Determine the (X, Y) coordinate at the center of the cell enclosing the given text.  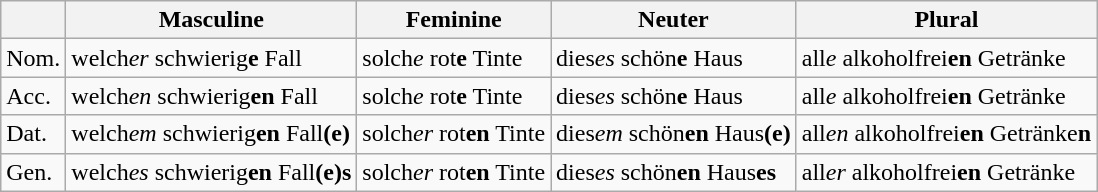
welchen schwierigen Fall (212, 96)
aller alkoholfreien Getränke (946, 172)
Acc. (34, 96)
dieses schönen Hauses (674, 172)
Masculine (212, 20)
welchem schwierigen Fall(e) (212, 134)
Plural (946, 20)
Feminine (454, 20)
Neuter (674, 20)
Dat. (34, 134)
Nom. (34, 58)
welches schwierigen Fall(e)s (212, 172)
diesem schönen Haus(e) (674, 134)
allen alkoholfreien Getränken (946, 134)
Gen. (34, 172)
welcher schwierige Fall (212, 58)
